Provide the (x, y) coordinate of the cell's center where the given text is located.  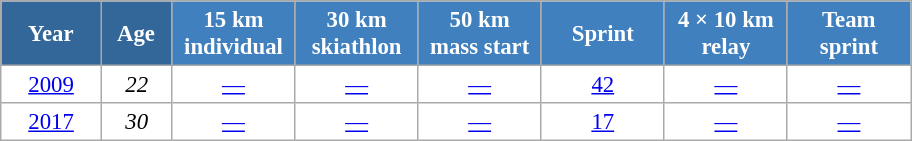
30 (136, 122)
Team sprint (848, 34)
2009 (52, 85)
Sprint (602, 34)
Year (52, 34)
17 (602, 122)
30 km skiathlon (356, 34)
22 (136, 85)
15 km individual (234, 34)
42 (602, 85)
Age (136, 34)
50 km mass start (480, 34)
2017 (52, 122)
4 × 10 km relay (726, 34)
